Determine the [X, Y] coordinate at the center of the cell enclosing the given text.  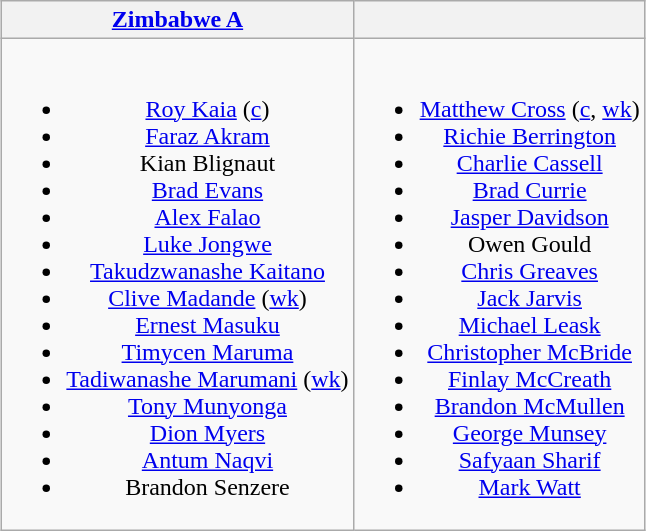
Zimbabwe A [178, 20]
